Locate the cell with the specified text and output its (x, y) center coordinate. 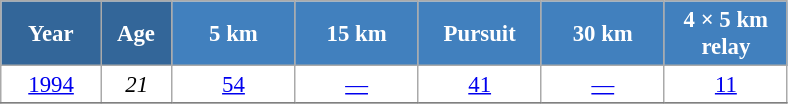
54 (234, 85)
Year (52, 34)
4 × 5 km relay (726, 34)
11 (726, 85)
1994 (52, 85)
Age (136, 34)
41 (480, 85)
15 km (356, 34)
30 km (602, 34)
21 (136, 85)
5 km (234, 34)
Pursuit (480, 34)
